From the cell containing the given text, extract its center point as [X, Y] coordinate. 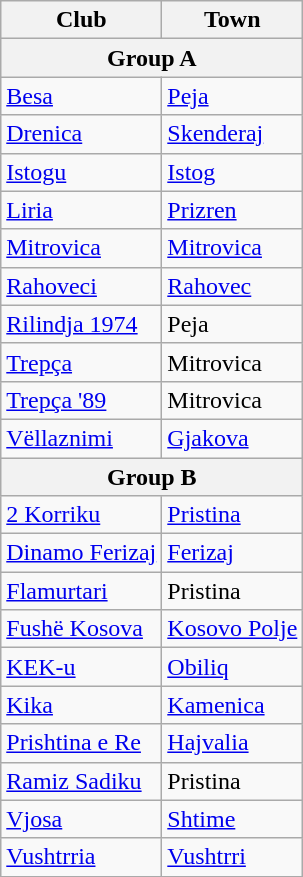
Dinamo Ferizaj [82, 553]
Kosovo Polje [232, 629]
Istog [232, 172]
Shtime [232, 819]
Rilindja 1974 [82, 324]
Fushë Kosova [82, 629]
Group A [152, 58]
Town [232, 20]
Hajvalia [232, 743]
Drenica [82, 134]
Ramiz Sadiku [82, 781]
Vëllaznimi [82, 438]
Club [82, 20]
Trepça [82, 362]
Trepça '89 [82, 400]
2 Korriku [82, 515]
Prishtina e Re [82, 743]
Obiliq [232, 667]
Rahoveci [82, 286]
Skenderaj [232, 134]
Vushtrri [232, 857]
Gjakova [232, 438]
Flamurtari [82, 591]
Prizren [232, 210]
KEK-u [82, 667]
Liria [82, 210]
Besa [82, 96]
Group B [152, 477]
Kamenica [232, 705]
Kika [82, 705]
Ferizaj [232, 553]
Rahovec [232, 286]
Vushtrria [82, 857]
Vjosa [82, 819]
Istogu [82, 172]
